Pinpoint the cell where the given text exists, returning its (X, Y) midpoint coordinate. 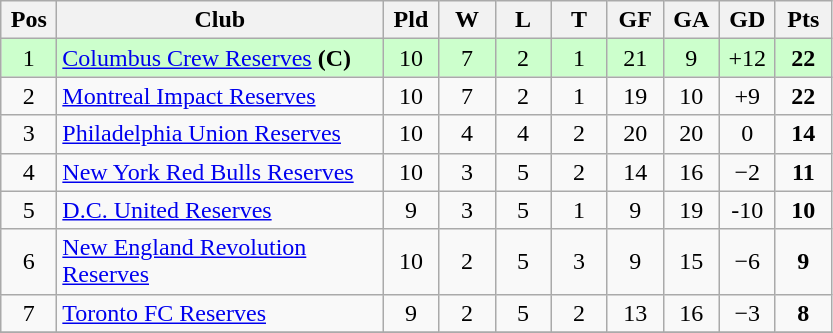
T (579, 20)
New England Revolution Reserves (220, 262)
Philadelphia Union Reserves (220, 134)
D.C. United Reserves (220, 210)
Pts (803, 20)
Pos (29, 20)
GF (635, 20)
-10 (747, 210)
W (467, 20)
11 (803, 172)
−6 (747, 262)
GD (747, 20)
15 (691, 262)
Montreal Impact Reserves (220, 96)
−2 (747, 172)
−3 (747, 313)
L (523, 20)
Pld (411, 20)
+9 (747, 96)
Columbus Crew Reserves (C) (220, 58)
21 (635, 58)
GA (691, 20)
6 (29, 262)
13 (635, 313)
+12 (747, 58)
New York Red Bulls Reserves (220, 172)
Toronto FC Reserves (220, 313)
Club (220, 20)
0 (747, 134)
8 (803, 313)
